Output the (x, y) coordinate of the center of the cell containing the given text.  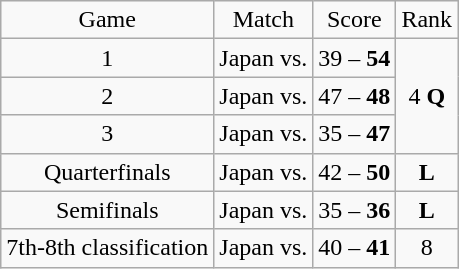
4 Q (427, 96)
8 (427, 248)
42 – 50 (354, 172)
47 – 48 (354, 96)
Match (264, 20)
Game (108, 20)
40 – 41 (354, 248)
3 (108, 134)
Quarterfinals (108, 172)
Semifinals (108, 210)
1 (108, 58)
2 (108, 96)
Rank (427, 20)
35 – 47 (354, 134)
Score (354, 20)
7th-8th classification (108, 248)
39 – 54 (354, 58)
35 – 36 (354, 210)
